Capture the cell that displays the provided text and extract its (X, Y) central coordinate. 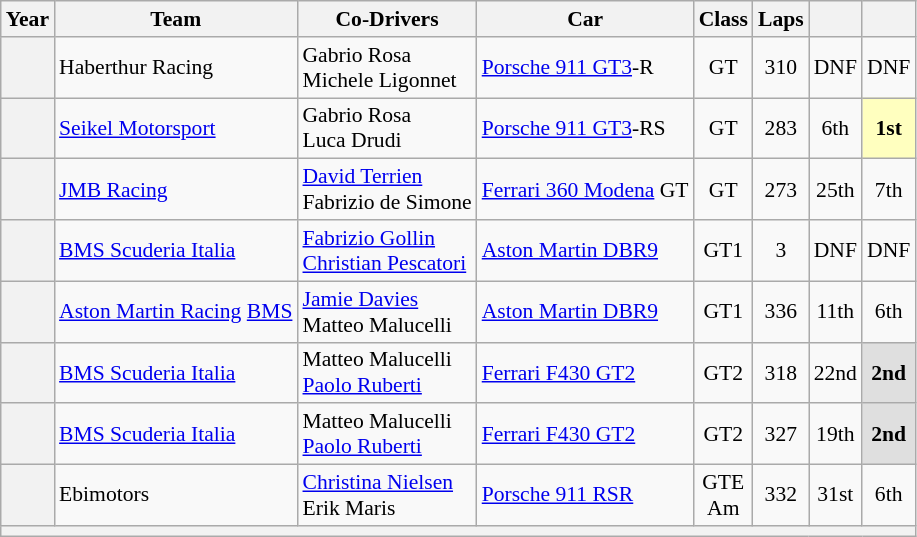
David Terrien Fabrizio de Simone (386, 190)
Ebimotors (176, 496)
31st (836, 496)
Porsche 911 GT3-R (586, 68)
273 (781, 190)
310 (781, 68)
Christina Nielsen Erik Maris (386, 496)
Car (586, 19)
19th (836, 434)
Team (176, 19)
283 (781, 128)
JMB Racing (176, 190)
Porsche 911 GT3-RS (586, 128)
1st (888, 128)
Porsche 911 RSR (586, 496)
332 (781, 496)
Fabrizio Gollin Christian Pescatori (386, 250)
GTEAm (724, 496)
Gabrio Rosa Michele Ligonnet (386, 68)
Haberthur Racing (176, 68)
Gabrio Rosa Luca Drudi (386, 128)
25th (836, 190)
Laps (781, 19)
11th (836, 312)
318 (781, 372)
Ferrari 360 Modena GT (586, 190)
Class (724, 19)
Co-Drivers (386, 19)
22nd (836, 372)
336 (781, 312)
Jamie Davies Matteo Malucelli (386, 312)
Year (28, 19)
327 (781, 434)
Seikel Motorsport (176, 128)
3 (781, 250)
7th (888, 190)
Aston Martin Racing BMS (176, 312)
